Return (x, y) of the center of cell containing provided text 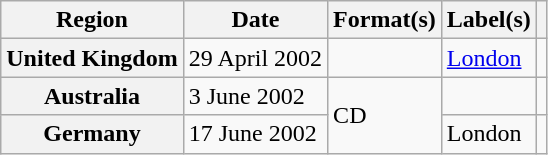
CD (385, 115)
3 June 2002 (255, 96)
Region (92, 20)
Label(s) (488, 20)
Date (255, 20)
Format(s) (385, 20)
29 April 2002 (255, 58)
17 June 2002 (255, 134)
Australia (92, 96)
United Kingdom (92, 58)
Germany (92, 134)
